Detect which cell encompasses the target text, then output its (X, Y) center coordinate. 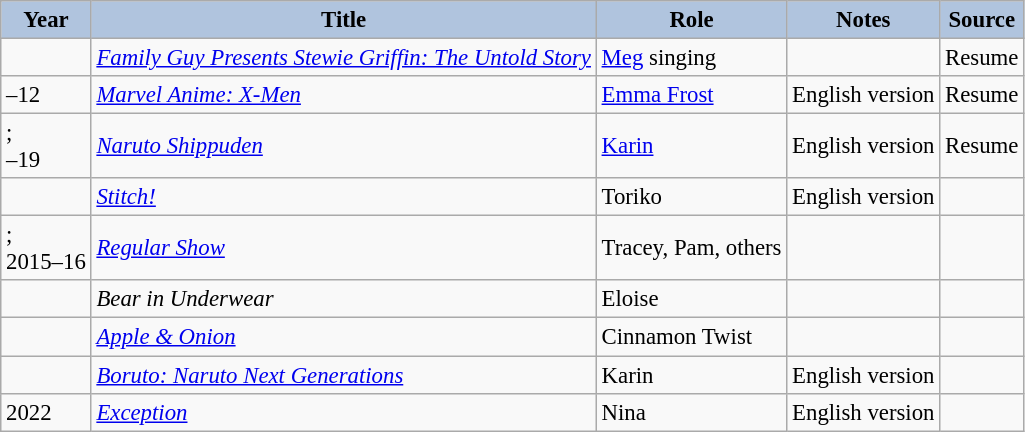
Cinnamon Twist (691, 337)
2022 (46, 412)
Role (691, 20)
Naruto Shippuden (344, 146)
Notes (864, 20)
Tracey, Pam, others (691, 248)
Eloise (691, 299)
;–19 (46, 146)
;2015–16 (46, 248)
Boruto: Naruto Next Generations (344, 375)
Marvel Anime: X-Men (344, 95)
Nina (691, 412)
Emma Frost (691, 95)
Meg singing (691, 58)
Regular Show (344, 248)
Bear in Underwear (344, 299)
–12 (46, 95)
Exception (344, 412)
Source (982, 20)
Stitch! (344, 197)
Apple & Onion (344, 337)
Title (344, 20)
Family Guy Presents Stewie Griffin: The Untold Story (344, 58)
Toriko (691, 197)
Year (46, 20)
